Pinpoint the cell where the given text exists, returning its (X, Y) midpoint coordinate. 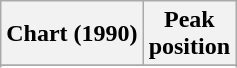
Chart (1990) (72, 34)
Peakposition (189, 34)
